Provide the (X, Y) coordinate of the cell's center where the given text is located.  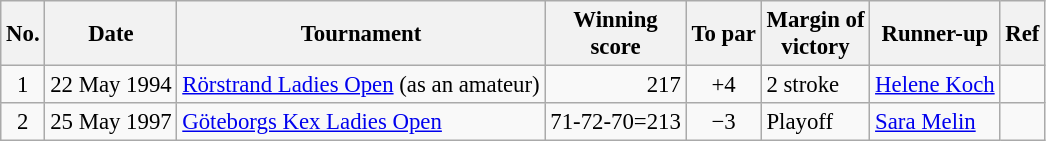
No. (23, 34)
Winningscore (616, 34)
Rörstrand Ladies Open (as an amateur) (361, 85)
2 (23, 122)
25 May 1997 (111, 122)
Date (111, 34)
Göteborgs Kex Ladies Open (361, 122)
+4 (724, 85)
Margin ofvictory (816, 34)
1 (23, 85)
−3 (724, 122)
Runner-up (935, 34)
Sara Melin (935, 122)
To par (724, 34)
Tournament (361, 34)
22 May 1994 (111, 85)
2 stroke (816, 85)
71-72-70=213 (616, 122)
Playoff (816, 122)
Ref (1022, 34)
217 (616, 85)
Helene Koch (935, 85)
